Output the [x, y] coordinate of the center of the cell containing the given text.  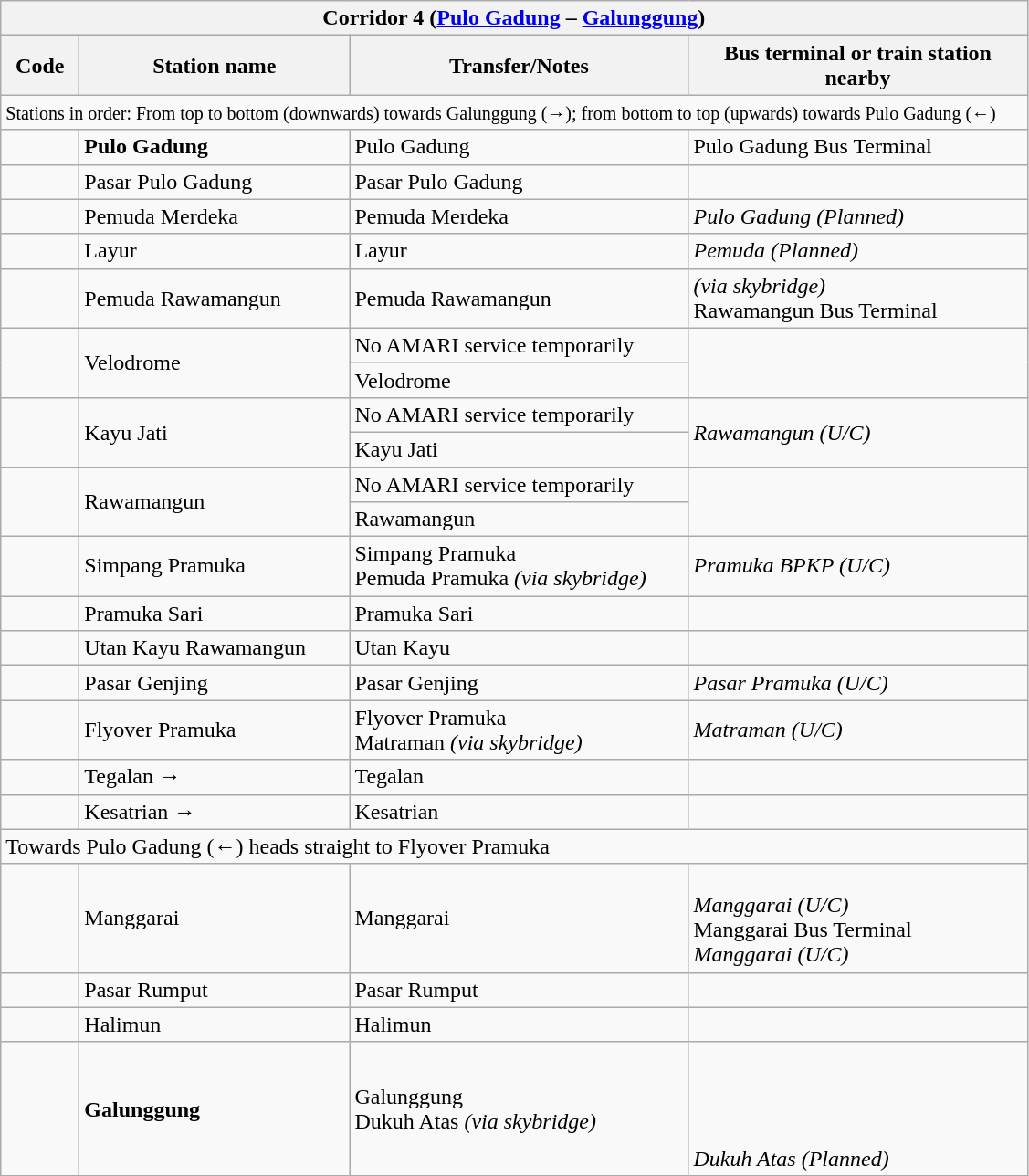
Tegalan → [215, 777]
Flyover Pramuka Matraman (via skybridge) [519, 730]
Rawamangun (U/C) [858, 432]
Dukuh Atas (Planned) [858, 1108]
Pasar Pramuka (U/C) [858, 683]
Kesatrian [519, 812]
Utan Kayu Rawamangun [215, 648]
Tegalan [519, 777]
Pulo Gadung (Planned) [858, 216]
Matraman (U/C) [858, 730]
Galunggung Dukuh Atas (via skybridge) [519, 1108]
Manggarai (U/C) Manggarai Bus Terminal Manggarai (U/C) [858, 919]
Code [40, 66]
Stations in order: From top to bottom (downwards) towards Galunggung (→); from bottom to top (upwards) towards Pulo Gadung (←) [514, 112]
Kesatrian → [215, 812]
Station name [215, 66]
Pramuka BPKP (U/C) [858, 566]
Corridor 4 (Pulo Gadung – Galunggung) [514, 18]
Simpang Pramuka [215, 566]
Flyover Pramuka [215, 730]
Utan Kayu [519, 648]
Towards Pulo Gadung (←) heads straight to Flyover Pramuka [514, 846]
Simpang Pramuka Pemuda Pramuka (via skybridge) [519, 566]
Pemuda (Planned) [858, 251]
Pulo Gadung Bus Terminal [858, 147]
(via skybridge) Rawamangun Bus Terminal [858, 298]
Galunggung [215, 1108]
Bus terminal or train station nearby [858, 66]
Transfer/Notes [519, 66]
